Detect which cell encompasses the target text, then output its (x, y) center coordinate. 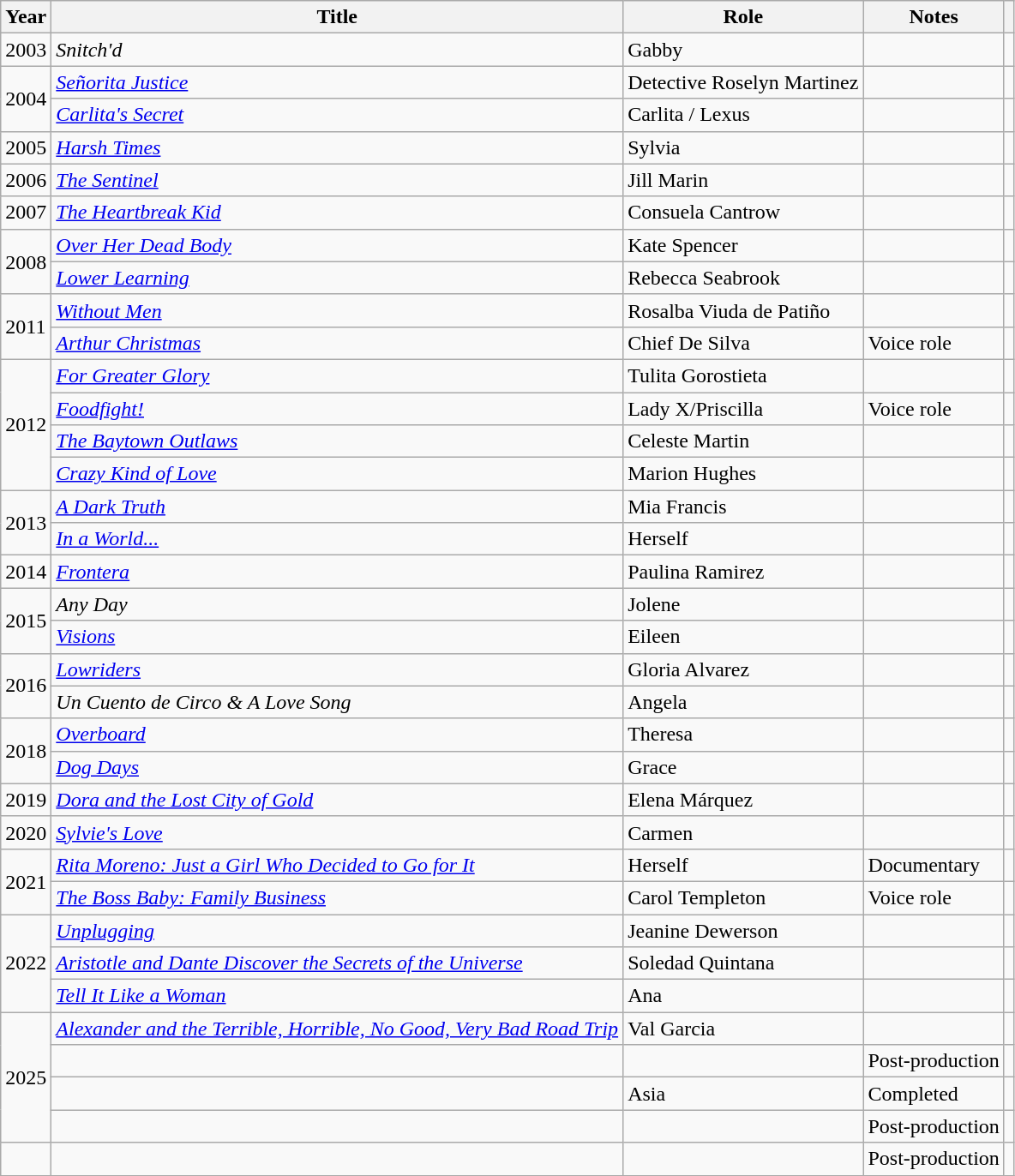
2013 (26, 523)
Notes (934, 17)
2025 (26, 1077)
Frontera (338, 572)
Carol Templeton (743, 897)
Val Garcia (743, 1029)
Jill Marin (743, 180)
Alexander and the Terrible, Horrible, No Good, Very Bad Road Trip (338, 1029)
Señorita Justice (338, 82)
Soledad Quintana (743, 963)
Harsh Times (338, 147)
2019 (26, 800)
Rosalba Viuda de Patiño (743, 310)
Asia (743, 1094)
Rebecca Seabrook (743, 278)
Paulina Ramirez (743, 572)
2005 (26, 147)
Ana (743, 996)
Marion Hughes (743, 474)
Gabby (743, 50)
Any Day (338, 604)
Documentary (934, 865)
Dora and the Lost City of Gold (338, 800)
The Sentinel (338, 180)
2016 (26, 686)
Role (743, 17)
2004 (26, 99)
2020 (26, 832)
The Heartbreak Kid (338, 213)
The Boss Baby: Family Business (338, 897)
Visions (338, 637)
Consuela Cantrow (743, 213)
2018 (26, 751)
Crazy Kind of Love (338, 474)
Grace (743, 767)
Dog Days (338, 767)
2015 (26, 621)
Angela (743, 702)
Over Her Dead Body (338, 245)
Lower Learning (338, 278)
Celeste Martin (743, 441)
The Baytown Outlaws (338, 441)
Detective Roselyn Martinez (743, 82)
2014 (26, 572)
Eileen (743, 637)
2012 (26, 424)
Tulita Gorostieta (743, 375)
2007 (26, 213)
Aristotle and Dante Discover the Secrets of the Universe (338, 963)
2003 (26, 50)
2011 (26, 327)
Tell It Like a Woman (338, 996)
Year (26, 17)
2006 (26, 180)
Carmen (743, 832)
Carlita's Secret (338, 115)
2008 (26, 261)
Carlita / Lexus (743, 115)
Elena Márquez (743, 800)
Lady X/Priscilla (743, 409)
Jeanine Dewerson (743, 930)
Foodfight! (338, 409)
Gloria Alvarez (743, 669)
Completed (934, 1094)
2021 (26, 881)
Sylvia (743, 147)
Mia Francis (743, 507)
Chief De Silva (743, 343)
Rita Moreno: Just a Girl Who Decided to Go for It (338, 865)
2022 (26, 963)
Arthur Christmas (338, 343)
A Dark Truth (338, 507)
Jolene (743, 604)
Un Cuento de Circo & A Love Song (338, 702)
Title (338, 17)
Without Men (338, 310)
Theresa (743, 735)
For Greater Glory (338, 375)
In a World... (338, 539)
Lowriders (338, 669)
Kate Spencer (743, 245)
Overboard (338, 735)
Sylvie's Love (338, 832)
Unplugging (338, 930)
Snitch'd (338, 50)
